Output the [x, y] coordinate of the center of the cell containing the given text.  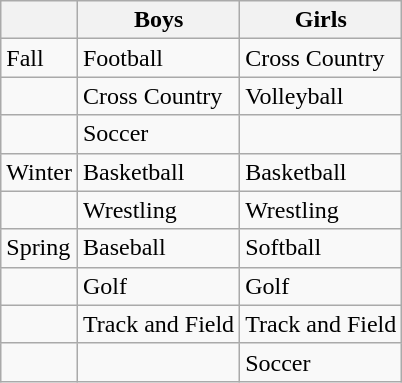
Girls [321, 20]
Boys [158, 20]
Volleyball [321, 96]
Fall [40, 58]
Softball [321, 248]
Football [158, 58]
Baseball [158, 248]
Winter [40, 172]
Spring [40, 248]
